Detect which cell encompasses the target text, then output its (X, Y) center coordinate. 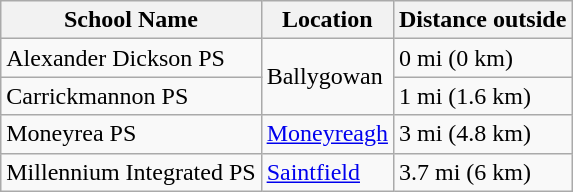
Saintfield (327, 172)
3.7 mi (6 km) (482, 172)
Location (327, 20)
Carrickmannon PS (131, 96)
0 mi (0 km) (482, 58)
Alexander Dickson PS (131, 58)
School Name (131, 20)
Millennium Integrated PS (131, 172)
Ballygowan (327, 77)
1 mi (1.6 km) (482, 96)
Moneyrea PS (131, 134)
Distance outside (482, 20)
3 mi (4.8 km) (482, 134)
Moneyreagh (327, 134)
